Determine the [x, y] coordinate at the center of the cell enclosing the given text.  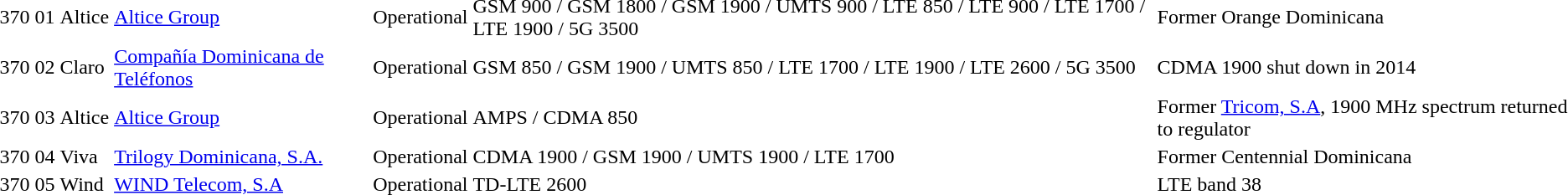
GSM 850 / GSM 1900 / UMTS 850 / LTE 1700 / LTE 1900 / LTE 2600 / 5G 3500 [812, 67]
03 [45, 117]
Altice Group [241, 117]
Compañía Dominicana de Teléfonos [241, 67]
AMPS / CDMA 850 [812, 117]
Viva [85, 157]
02 [45, 67]
Altice [85, 117]
04 [45, 157]
CDMA 1900 / GSM 1900 / UMTS 1900 / LTE 1700 [812, 157]
Trilogy Dominicana, S.A. [241, 157]
Claro [85, 67]
